Search for the cell housing the specified text and yield its (x, y) center coordinate. 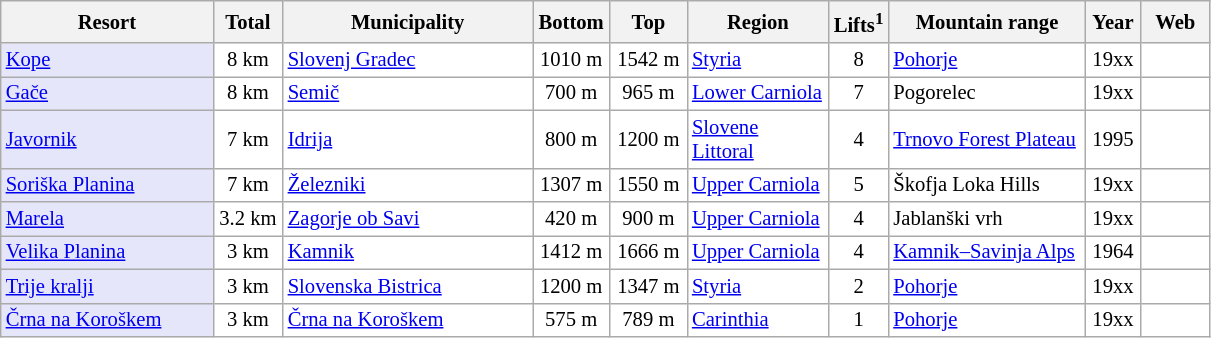
Kamnik (408, 252)
1542 m (648, 60)
1666 m (648, 252)
Year (1114, 21)
Resort (107, 21)
Javornik (107, 139)
Region (758, 21)
1412 m (570, 252)
3.2 km (248, 219)
1 (859, 320)
7 (859, 93)
Municipality (408, 21)
Slovenj Gradec (408, 60)
Velika Planina (107, 252)
Mountain range (986, 21)
Idrija (408, 139)
Trije kralji (107, 286)
Trnovo Forest Plateau (986, 139)
1995 (1114, 139)
1550 m (648, 185)
Gače (107, 93)
575 m (570, 320)
Top (648, 21)
700 m (570, 93)
420 m (570, 219)
Web (1175, 21)
Železniki (408, 185)
Soriška Planina (107, 185)
Slovene Littoral (758, 139)
Carinthia (758, 320)
965 m (648, 93)
Slovenska Bistrica (408, 286)
Pogorelec (986, 93)
1964 (1114, 252)
8 (859, 60)
Kope (107, 60)
789 m (648, 320)
900 m (648, 219)
Kamnik–Savinja Alps (986, 252)
Semič (408, 93)
1307 m (570, 185)
Lower Carniola (758, 93)
1010 m (570, 60)
Zagorje ob Savi (408, 219)
Marela (107, 219)
Total (248, 21)
Škofja Loka Hills (986, 185)
2 (859, 286)
Lifts1 (859, 21)
5 (859, 185)
1347 m (648, 286)
Bottom (570, 21)
800 m (570, 139)
Jablanški vrh (986, 219)
